Extract the (X, Y) coordinate from the center of the cell holding the provided text.  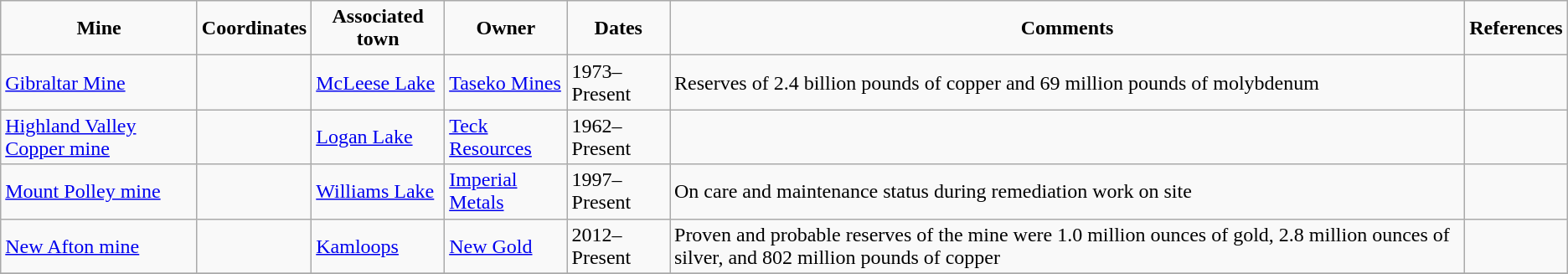
Comments (1067, 28)
Kamloops (379, 246)
References (1516, 28)
Dates (618, 28)
On care and maintenance status during remediation work on site (1067, 191)
Highland Valley Copper mine (99, 137)
Proven and probable reserves of the mine were 1.0 million ounces of gold, 2.8 million ounces of silver, and 802 million pounds of copper (1067, 246)
1997–Present (618, 191)
McLeese Lake (379, 82)
New Gold (506, 246)
Gibraltar Mine (99, 82)
Coordinates (254, 28)
Teck Resources (506, 137)
Taseko Mines (506, 82)
Associated town (379, 28)
Logan Lake (379, 137)
1973–Present (618, 82)
Imperial Metals (506, 191)
2012–Present (618, 246)
Mine (99, 28)
New Afton mine (99, 246)
Mount Polley mine (99, 191)
Owner (506, 28)
Reserves of 2.4 billion pounds of copper and 69 million pounds of molybdenum (1067, 82)
Williams Lake (379, 191)
1962–Present (618, 137)
